Locate the cell with the specified text and output its (X, Y) center coordinate. 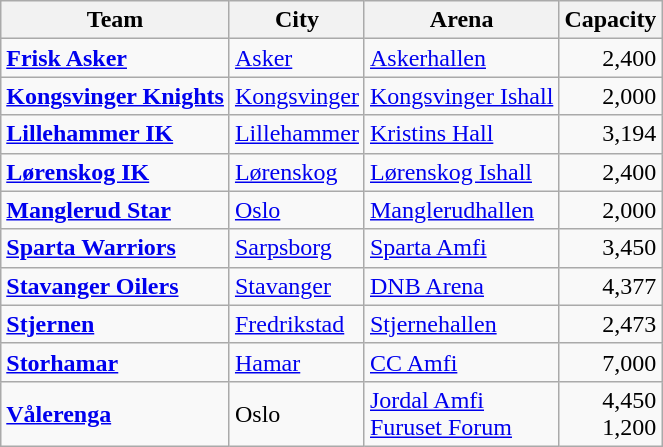
Jordal Amfi Furuset Forum (461, 414)
Sarpsborg (296, 248)
2,473 (610, 324)
Sparta Amfi (461, 248)
Arena (461, 20)
Capacity (610, 20)
3,194 (610, 134)
Manglerud Star (116, 210)
Fredrikstad (296, 324)
DNB Arena (461, 286)
Stjernehallen (461, 324)
Manglerudhallen (461, 210)
Vålerenga (116, 414)
City (296, 20)
Lørenskog IK (116, 172)
Kristins Hall (461, 134)
Sparta Warriors (116, 248)
Stavanger Oilers (116, 286)
Asker (296, 58)
Lørenskog Ishall (461, 172)
3,450 (610, 248)
4,377 (610, 286)
Storhamar (116, 362)
Askerhallen (461, 58)
Team (116, 20)
Stavanger (296, 286)
Kongsvinger Knights (116, 96)
7,000 (610, 362)
CC Amfi (461, 362)
Stjernen (116, 324)
Lørenskog (296, 172)
Frisk Asker (116, 58)
Kongsvinger Ishall (461, 96)
Hamar (296, 362)
Kongsvinger (296, 96)
Lillehammer (296, 134)
Lillehammer IK (116, 134)
4,450 1,200 (610, 414)
